Capture the cell that displays the provided text and extract its (x, y) central coordinate. 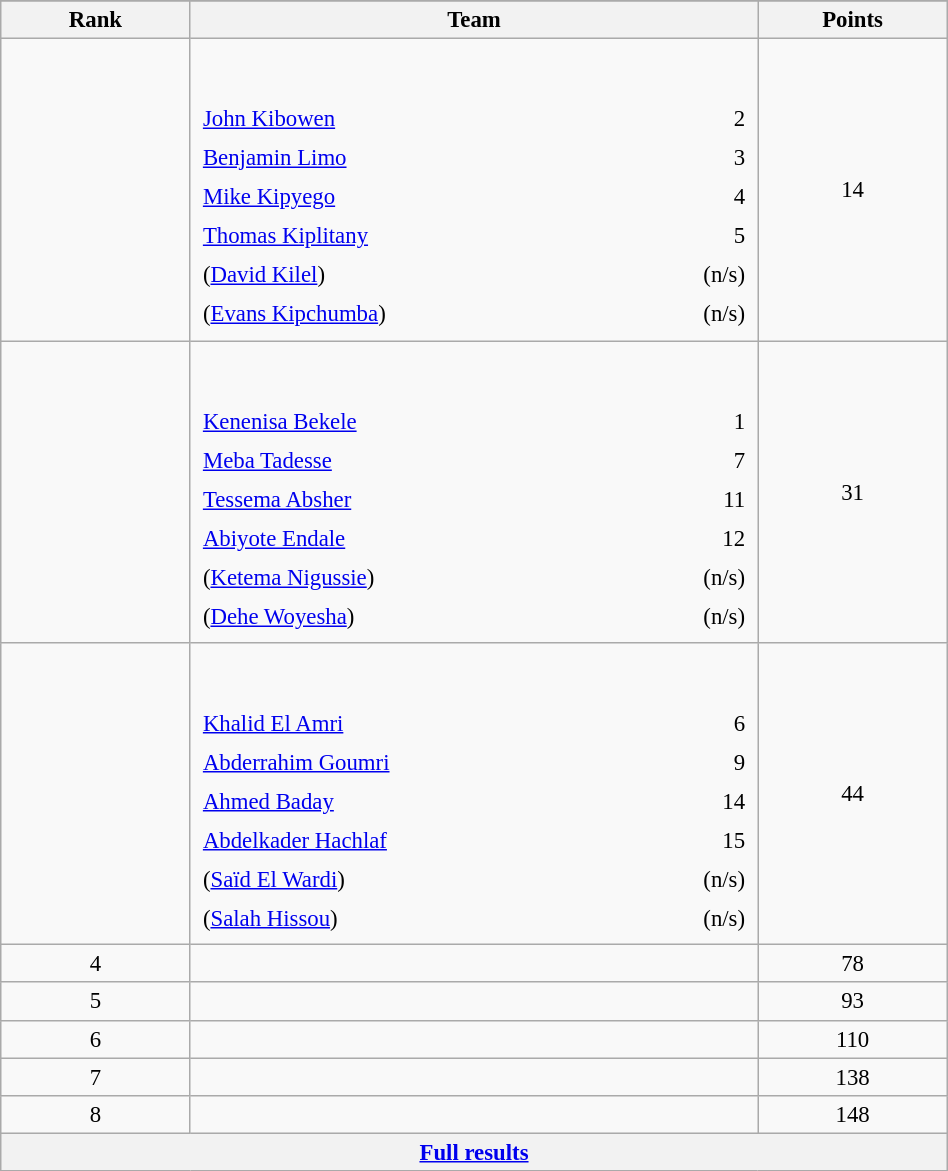
9 (694, 762)
138 (852, 1077)
Kenenisa Bekele (412, 421)
Abderrahim Goumri (416, 762)
93 (852, 1002)
(Ketema Nigussie) (412, 577)
(Dehe Woyesha) (412, 616)
(David Kilel) (414, 275)
3 (692, 158)
78 (852, 964)
Benjamin Limo (414, 158)
44 (852, 794)
Meba Tadesse (412, 460)
John Kibowen (414, 119)
1 (690, 421)
Points (852, 20)
8 (96, 1114)
110 (852, 1039)
Kenenisa Bekele 1 Meba Tadesse 7 Tessema Absher 11 Abiyote Endale 12 (Ketema Nigussie) (n/s) (Dehe Woyesha) (n/s) (474, 492)
Team (474, 20)
Khalid El Amri 6 Abderrahim Goumri 9 Ahmed Baday 14 Abdelkader Hachlaf 15 (Saïd El Wardi) (n/s) (Salah Hissou) (n/s) (474, 794)
(Salah Hissou) (416, 919)
Full results (474, 1152)
Mike Kipyego (414, 197)
Abiyote Endale (412, 538)
31 (852, 492)
Tessema Absher (412, 499)
Rank (96, 20)
Khalid El Amri (416, 723)
(Saïd El Wardi) (416, 880)
Abdelkader Hachlaf (416, 840)
Ahmed Baday (416, 801)
John Kibowen 2 Benjamin Limo 3 Mike Kipyego 4 Thomas Kiplitany 5 (David Kilel) (n/s) (Evans Kipchumba) (n/s) (474, 190)
(Evans Kipchumba) (414, 314)
2 (692, 119)
Thomas Kiplitany (414, 236)
148 (852, 1114)
11 (690, 499)
12 (690, 538)
15 (694, 840)
